Identify which cell holds the provided text, then report its (X, Y) central coordinate. 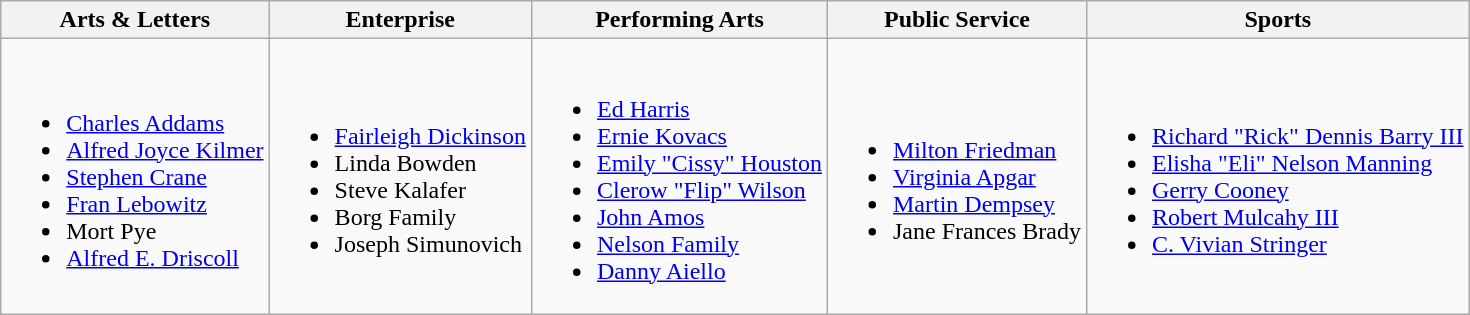
Milton FriedmanVirginia ApgarMartin DempseyJane Frances Brady (956, 176)
Public Service (956, 20)
Sports (1278, 20)
Performing Arts (679, 20)
Arts & Letters (135, 20)
Fairleigh DickinsonLinda BowdenSteve KalaferBorg FamilyJoseph Simunovich (400, 176)
Ed HarrisErnie KovacsEmily "Cissy" HoustonClerow "Flip" WilsonJohn AmosNelson FamilyDanny Aiello (679, 176)
Charles AddamsAlfred Joyce KilmerStephen CraneFran LebowitzMort PyeAlfred E. Driscoll (135, 176)
Enterprise (400, 20)
Richard "Rick" Dennis Barry IIIElisha "Eli" Nelson ManningGerry CooneyRobert Mulcahy IIIC. Vivian Stringer (1278, 176)
